Pinpoint the cell where the given text exists, returning its (X, Y) midpoint coordinate. 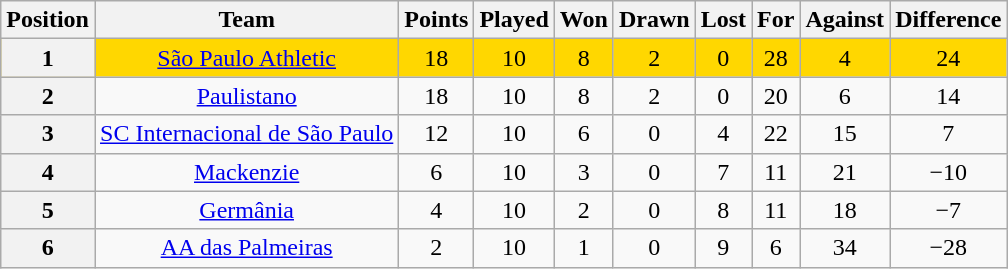
Mackenzie (246, 172)
−7 (948, 210)
Team (246, 20)
22 (776, 134)
Drawn (654, 20)
20 (776, 96)
14 (948, 96)
−10 (948, 172)
24 (948, 58)
Won (584, 20)
For (776, 20)
Paulistano (246, 96)
Points (436, 20)
Played (514, 20)
12 (436, 134)
5 (48, 210)
15 (845, 134)
SC Internacional de São Paulo (246, 134)
21 (845, 172)
Germânia (246, 210)
−28 (948, 248)
AA das Palmeiras (246, 248)
34 (845, 248)
Difference (948, 20)
Position (48, 20)
9 (723, 248)
Lost (723, 20)
São Paulo Athletic (246, 58)
Against (845, 20)
28 (776, 58)
